Capture the cell that displays the provided text and extract its [X, Y] central coordinate. 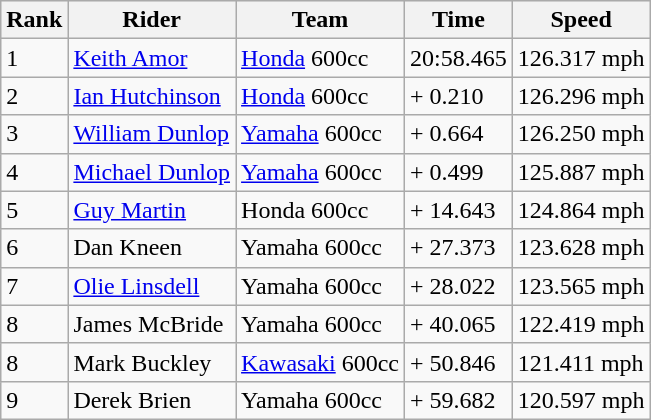
7 [34, 286]
4 [34, 172]
Derek Brien [152, 400]
Speed [581, 20]
3 [34, 134]
+ 28.022 [459, 286]
2 [34, 96]
123.565 mph [581, 286]
+ 27.373 [459, 248]
Rank [34, 20]
Time [459, 20]
125.887 mph [581, 172]
+ 14.643 [459, 210]
124.864 mph [581, 210]
Olie Linsdell [152, 286]
+ 40.065 [459, 324]
120.597 mph [581, 400]
126.296 mph [581, 96]
Rider [152, 20]
+ 50.846 [459, 362]
Dan Kneen [152, 248]
Kawasaki 600cc [320, 362]
9 [34, 400]
James McBride [152, 324]
126.317 mph [581, 58]
6 [34, 248]
Team [320, 20]
123.628 mph [581, 248]
126.250 mph [581, 134]
121.411 mph [581, 362]
William Dunlop [152, 134]
Ian Hutchinson [152, 96]
+ 59.682 [459, 400]
1 [34, 58]
5 [34, 210]
Keith Amor [152, 58]
+ 0.210 [459, 96]
20:58.465 [459, 58]
Mark Buckley [152, 362]
+ 0.499 [459, 172]
+ 0.664 [459, 134]
Guy Martin [152, 210]
Michael Dunlop [152, 172]
122.419 mph [581, 324]
